Detect which cell encompasses the target text, then output its (x, y) center coordinate. 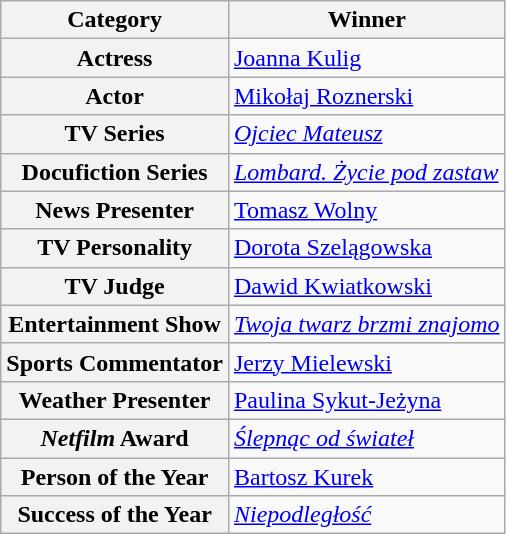
Winner (366, 20)
Category (115, 20)
TV Personality (115, 248)
Sports Commentator (115, 362)
Dawid Kwiatkowski (366, 286)
Ślepnąc od świateł (366, 438)
Jerzy Mielewski (366, 362)
Bartosz Kurek (366, 477)
Mikołaj Roznerski (366, 96)
Niepodległość (366, 515)
TV Judge (115, 286)
Netfilm Award (115, 438)
TV Series (115, 134)
Actress (115, 58)
Success of the Year (115, 515)
News Presenter (115, 210)
Lombard. Życie pod zastaw (366, 172)
Person of the Year (115, 477)
Twoja twarz brzmi znajomo (366, 324)
Dorota Szelągowska (366, 248)
Weather Presenter (115, 400)
Tomasz Wolny (366, 210)
Ojciec Mateusz (366, 134)
Docufiction Series (115, 172)
Actor (115, 96)
Entertainment Show (115, 324)
Paulina Sykut-Jeżyna (366, 400)
Joanna Kulig (366, 58)
